Provide the [X, Y] coordinate of the cell's center where the given text is located.  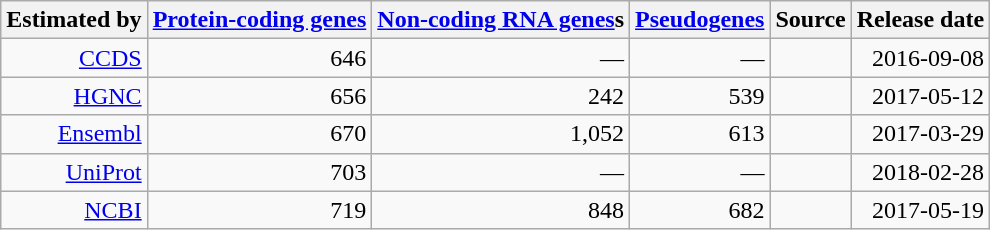
2018-02-28 [920, 172]
NCBI [74, 210]
UniProt [74, 172]
656 [260, 96]
2017-05-19 [920, 210]
2017-05-12 [920, 96]
Release date [920, 20]
Protein-coding genes [260, 20]
2017-03-29 [920, 134]
CCDS [74, 58]
2016-09-08 [920, 58]
670 [260, 134]
539 [700, 96]
242 [501, 96]
Pseudogenes [700, 20]
Non-coding RNA geness [501, 20]
1,052 [501, 134]
613 [700, 134]
Estimated by [74, 20]
682 [700, 210]
Source [810, 20]
Ensembl [74, 134]
703 [260, 172]
HGNC [74, 96]
719 [260, 210]
848 [501, 210]
646 [260, 58]
